Identify which cell holds the provided text, then report its [x, y] central coordinate. 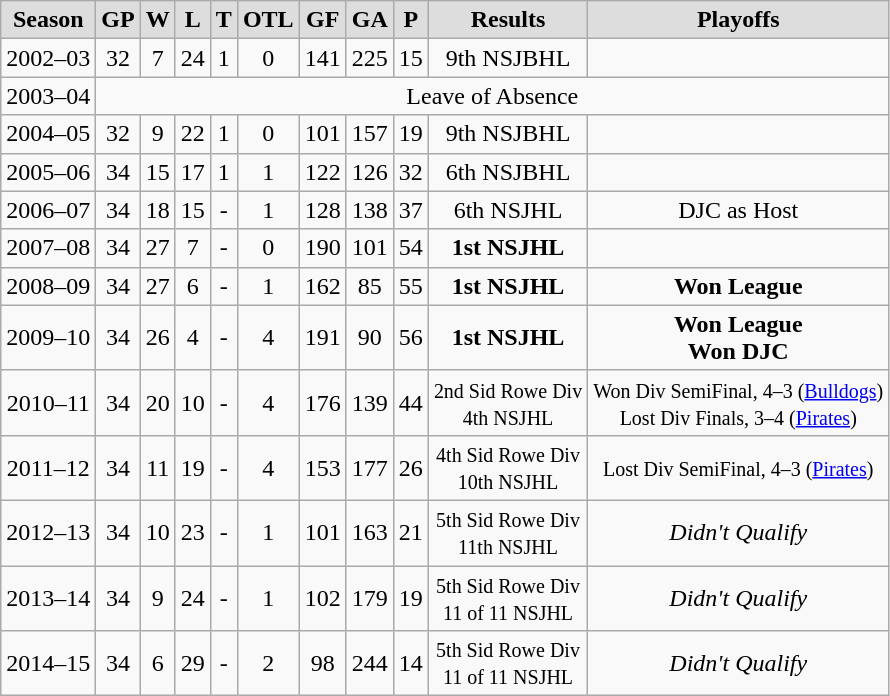
17 [192, 172]
157 [370, 134]
Won Div SemiFinal, 4–3 (Bulldogs)Lost Div Finals, 3–4 (Pirates) [738, 402]
37 [410, 210]
23 [192, 532]
GA [370, 20]
85 [370, 286]
5th Sid Rowe Div11th NSJHL [508, 532]
191 [322, 338]
Won League [738, 286]
179 [370, 598]
20 [158, 402]
55 [410, 286]
Leave of Absence [492, 96]
GF [322, 20]
122 [322, 172]
2005–06 [48, 172]
44 [410, 402]
2004–05 [48, 134]
Season [48, 20]
128 [322, 210]
2013–14 [48, 598]
OTL [268, 20]
2009–10 [48, 338]
2006–07 [48, 210]
6th NSJHL [508, 210]
90 [370, 338]
11 [158, 468]
Lost Div SemiFinal, 4–3 (Pirates) [738, 468]
177 [370, 468]
2010–11 [48, 402]
56 [410, 338]
GP [118, 20]
139 [370, 402]
4th Sid Rowe Div10th NSJHL [508, 468]
98 [322, 664]
Results [508, 20]
6th NSJBHL [508, 172]
P [410, 20]
29 [192, 664]
2014–15 [48, 664]
153 [322, 468]
2nd Sid Rowe Div4th NSJHL [508, 402]
126 [370, 172]
18 [158, 210]
Playoffs [738, 20]
21 [410, 532]
T [224, 20]
2007–08 [48, 248]
22 [192, 134]
DJC as Host [738, 210]
54 [410, 248]
2011–12 [48, 468]
141 [322, 58]
225 [370, 58]
176 [322, 402]
2002–03 [48, 58]
102 [322, 598]
Won LeagueWon DJC [738, 338]
W [158, 20]
2008–09 [48, 286]
2012–13 [48, 532]
2 [268, 664]
14 [410, 664]
163 [370, 532]
244 [370, 664]
190 [322, 248]
L [192, 20]
138 [370, 210]
2003–04 [48, 96]
162 [322, 286]
